Provide the (x, y) coordinate of the cell's center where the given text is located.  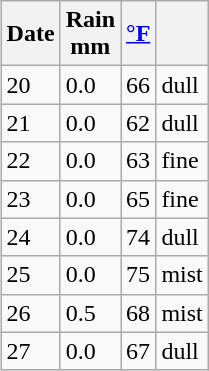
Rainmm (90, 34)
65 (138, 199)
23 (30, 199)
68 (138, 313)
26 (30, 313)
27 (30, 351)
63 (138, 161)
62 (138, 123)
°F (138, 34)
75 (138, 275)
25 (30, 275)
20 (30, 85)
24 (30, 237)
21 (30, 123)
66 (138, 85)
Date (30, 34)
74 (138, 237)
0.5 (90, 313)
67 (138, 351)
22 (30, 161)
